Detect which cell encompasses the target text, then output its (X, Y) center coordinate. 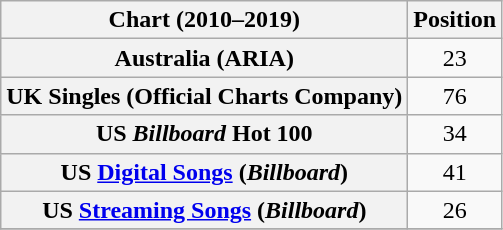
Australia (ARIA) (204, 58)
US Billboard Hot 100 (204, 134)
UK Singles (Official Charts Company) (204, 96)
41 (455, 172)
23 (455, 58)
76 (455, 96)
Chart (2010–2019) (204, 20)
34 (455, 134)
US Digital Songs (Billboard) (204, 172)
Position (455, 20)
US Streaming Songs (Billboard) (204, 210)
26 (455, 210)
